Detect which cell encompasses the target text, then output its (x, y) center coordinate. 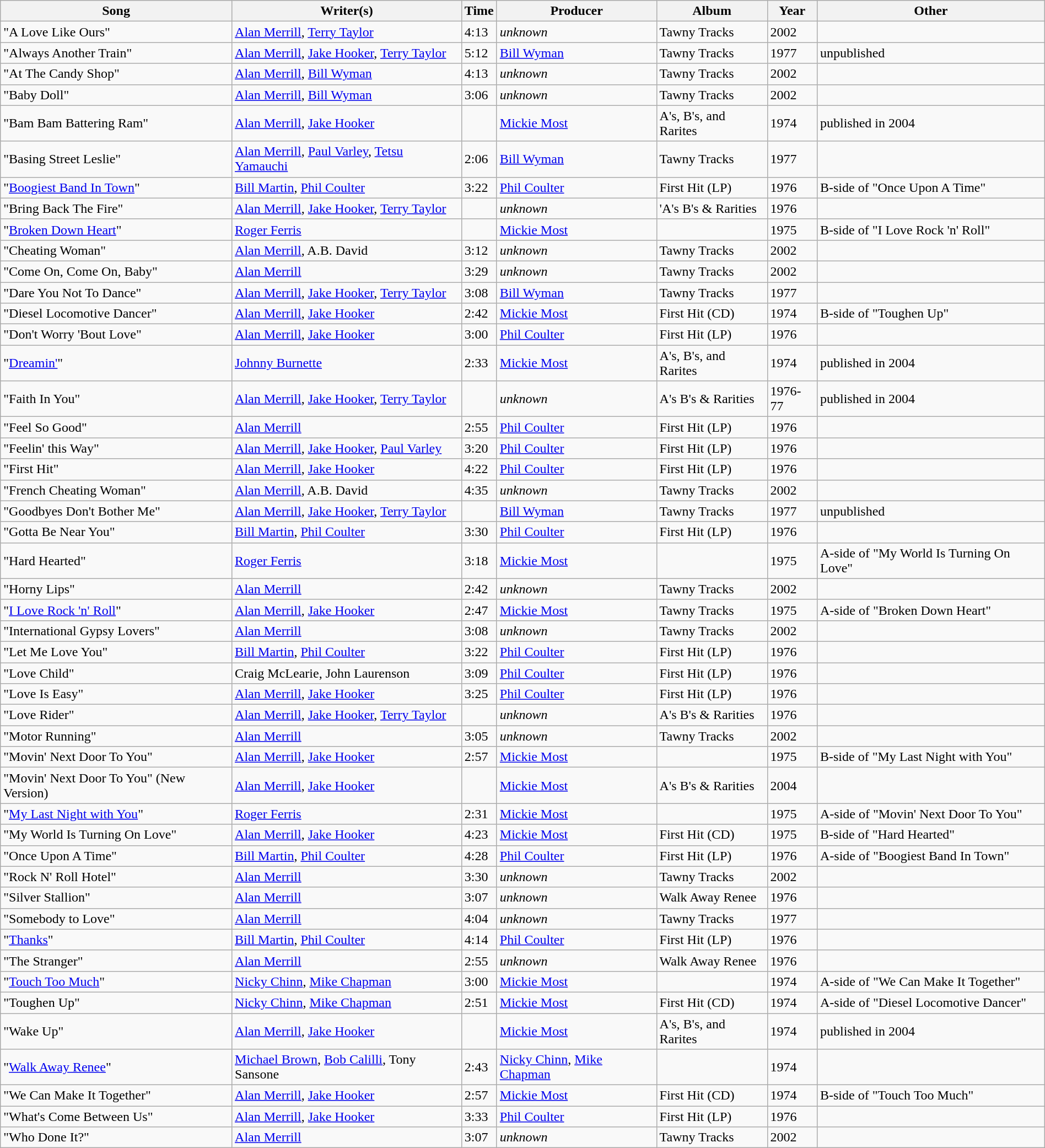
A-side of "Diesel Locomotive Dancer" (930, 1002)
Johnny Burnette (347, 363)
B-side of "I Love Rock 'n' Roll" (930, 229)
B-side of "Touch Too Much" (930, 1096)
1976-77 (792, 399)
"Come On, Come On, Baby" (116, 271)
"International Gypsy Lovers" (116, 631)
A-side of "We Can Make It Together" (930, 981)
3:05 (479, 736)
2:33 (479, 363)
"Rock N' Roll Hotel" (116, 877)
"Once Upon A Time" (116, 856)
"Touch Too Much" (116, 981)
"Dare You Not To Dance" (116, 293)
5:12 (479, 53)
Alan Merrill, Terry Taylor (347, 32)
"We Can Make It Together" (116, 1096)
3:06 (479, 95)
3:12 (479, 250)
2004 (792, 785)
"Broken Down Heart" (116, 229)
"Movin' Next Door To You" (New Version) (116, 785)
Alan Merrill, Paul Varley, Tetsu Yamauchi (347, 159)
Song (116, 11)
"A Love Like Ours" (116, 32)
"Goodbyes Don't Bother Me" (116, 511)
Producer (577, 11)
"At The Candy Shop" (116, 74)
"Baby Doll" (116, 95)
B-side of "Hard Hearted" (930, 835)
2:43 (479, 1067)
"Movin' Next Door To You" (116, 757)
"French Cheating Woman" (116, 490)
"Cheating Woman" (116, 250)
"Love Is Easy" (116, 694)
3:33 (479, 1117)
"I Love Rock 'n' Roll" (116, 610)
3:25 (479, 694)
"Bam Bam Battering Ram" (116, 124)
Michael Brown, Bob Calilli, Tony Sansone (347, 1067)
A-side of "Boogiest Band In Town" (930, 856)
3:29 (479, 271)
A-side of "Broken Down Heart" (930, 610)
2:06 (479, 159)
"Motor Running" (116, 736)
"My Last Night with You" (116, 814)
"Gotta Be Near You" (116, 532)
"What's Come Between Us" (116, 1117)
"Feelin' this Way" (116, 448)
Time (479, 11)
"Walk Away Renee" (116, 1067)
"Boogiest Band In Town" (116, 187)
B-side of "Once Upon A Time" (930, 187)
"Horny Lips" (116, 589)
4:35 (479, 490)
"Hard Hearted" (116, 560)
"Toughen Up" (116, 1002)
"Feel So Good" (116, 427)
2:47 (479, 610)
A-side of "My World Is Turning On Love" (930, 560)
2:51 (479, 1002)
4:04 (479, 919)
4:22 (479, 469)
"The Stranger" (116, 961)
"Always Another Train" (116, 53)
"Faith In You" (116, 399)
"Love Child" (116, 673)
"Let Me Love You" (116, 652)
"Basing Street Leslie" (116, 159)
3:20 (479, 448)
"Bring Back The Fire" (116, 208)
4:28 (479, 856)
B-side of "My Last Night with You" (930, 757)
"Diesel Locomotive Dancer" (116, 314)
4:14 (479, 940)
"Thanks" (116, 940)
"Wake Up" (116, 1031)
2:31 (479, 814)
"Don't Worry 'Bout Love" (116, 335)
"My World Is Turning On Love" (116, 835)
3:09 (479, 673)
Writer(s) (347, 11)
"Love Rider" (116, 715)
4:23 (479, 835)
"Who Done It?" (116, 1138)
"Dreamin'" (116, 363)
"First Hit" (116, 469)
A-side of "Movin' Next Door To You" (930, 814)
"Silver Stallion" (116, 898)
3:18 (479, 560)
Album (712, 11)
"Somebody to Love" (116, 919)
'A's B's & Rarities (712, 208)
Craig McLearie, John Laurenson (347, 673)
Other (930, 11)
Year (792, 11)
B-side of "Toughen Up" (930, 314)
Alan Merrill, Jake Hooker, Paul Varley (347, 448)
